Return (x, y) of the center of cell containing provided text 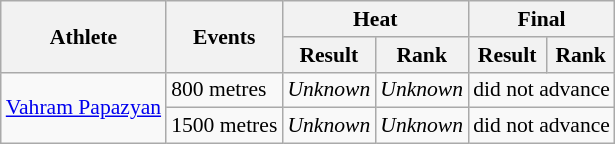
Athlete (84, 36)
Vahram Papazyan (84, 108)
1500 metres (224, 126)
800 metres (224, 90)
Final (542, 19)
Events (224, 36)
Heat (375, 19)
